Provide the (X, Y) coordinate of the cell's center where the given text is located.  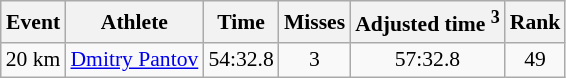
57:32.8 (428, 60)
Adjusted time 3 (428, 22)
Time (240, 22)
Event (34, 22)
49 (536, 60)
3 (314, 60)
54:32.8 (240, 60)
Rank (536, 22)
20 km (34, 60)
Athlete (134, 22)
Dmitry Pantov (134, 60)
Misses (314, 22)
